Capture the cell that displays the provided text and extract its (x, y) central coordinate. 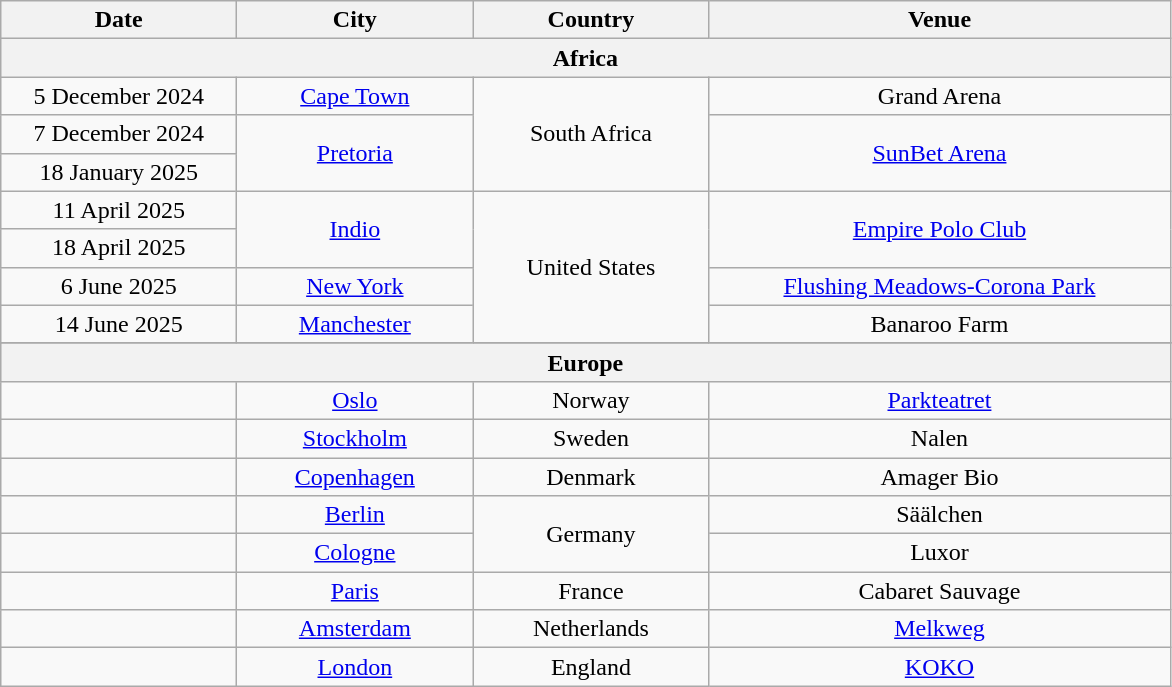
11 April 2025 (119, 210)
6 June 2025 (119, 286)
Country (591, 20)
Empire Polo Club (940, 229)
London (355, 667)
14 June 2025 (119, 324)
Netherlands (591, 629)
Oslo (355, 400)
Cologne (355, 553)
Pretoria (355, 153)
Banaroo Farm (940, 324)
Sweden (591, 438)
Amsterdam (355, 629)
SunBet Arena (940, 153)
18 January 2025 (119, 172)
South Africa (591, 134)
City (355, 20)
France (591, 591)
Parkteatret (940, 400)
Date (119, 20)
Paris (355, 591)
18 April 2025 (119, 248)
5 December 2024 (119, 96)
KOKO (940, 667)
Grand Arena (940, 96)
Norway (591, 400)
Indio (355, 229)
Cabaret Sauvage (940, 591)
England (591, 667)
Venue (940, 20)
Africa (586, 58)
Germany (591, 534)
Nalen (940, 438)
United States (591, 267)
Manchester (355, 324)
Europe (586, 362)
Berlin (355, 515)
Säälchen (940, 515)
Luxor (940, 553)
Denmark (591, 477)
Amager Bio (940, 477)
Flushing Meadows-Corona Park (940, 286)
Stockholm (355, 438)
Copenhagen (355, 477)
New York (355, 286)
7 December 2024 (119, 134)
Cape Town (355, 96)
Melkweg (940, 629)
